From the cell containing the given text, extract its center point as (X, Y) coordinate. 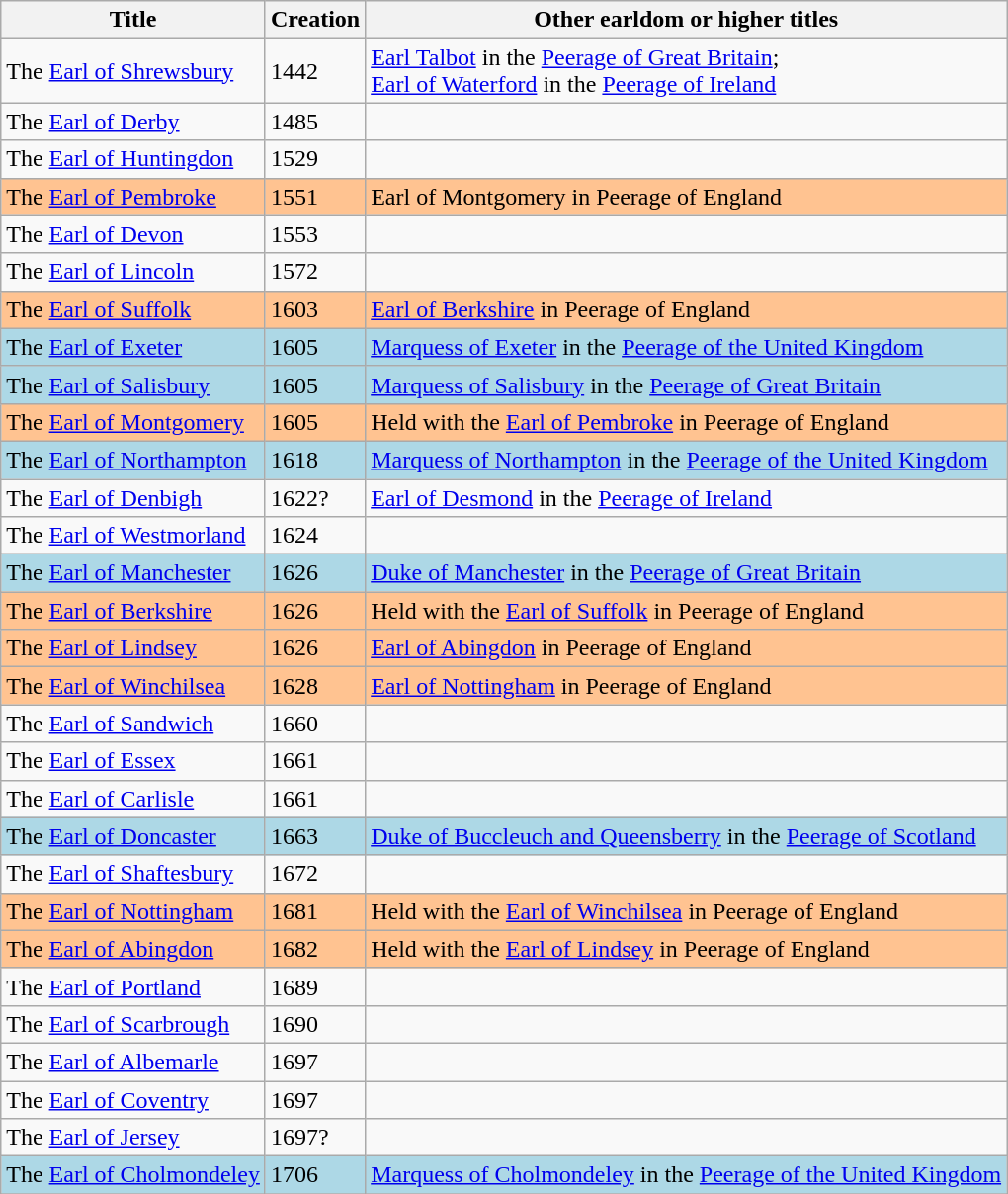
The Earl of Winchilsea (133, 686)
Held with the Earl of Suffolk in Peerage of England (686, 611)
Held with the Earl of Winchilsea in Peerage of England (686, 911)
1485 (314, 122)
The Earl of Northampton (133, 460)
The Earl of Salisbury (133, 384)
The Earl of Albemarle (133, 1062)
The Earl of Cholmondeley (133, 1175)
The Earl of Doncaster (133, 836)
Earl of Nottingham in Peerage of England (686, 686)
1706 (314, 1175)
The Earl of Exeter (133, 347)
The Earl of Shaftesbury (133, 874)
1672 (314, 874)
Duke of Manchester in the Peerage of Great Britain (686, 573)
Earl of Berkshire in Peerage of England (686, 309)
Earl of Desmond in the Peerage of Ireland (686, 497)
1682 (314, 949)
1681 (314, 911)
1572 (314, 272)
The Earl of Sandwich (133, 724)
1690 (314, 1024)
The Earl of Abingdon (133, 949)
1529 (314, 159)
The Earl of Devon (133, 234)
1618 (314, 460)
Marquess of Cholmondeley in the Peerage of the United Kingdom (686, 1175)
The Earl of Nottingham (133, 911)
Earl Talbot in the Peerage of Great Britain;Earl of Waterford in the Peerage of Ireland (686, 71)
The Earl of Portland (133, 986)
1624 (314, 536)
Marquess of Northampton in the Peerage of the United Kingdom (686, 460)
The Earl of Montgomery (133, 422)
The Earl of Pembroke (133, 197)
The Earl of Derby (133, 122)
Earl of Abingdon in Peerage of England (686, 648)
1697? (314, 1138)
The Earl of Suffolk (133, 309)
Held with the Earl of Pembroke in Peerage of England (686, 422)
Other earldom or higher titles (686, 20)
Title (133, 20)
1603 (314, 309)
1442 (314, 71)
Creation (314, 20)
The Earl of Shrewsbury (133, 71)
Marquess of Exeter in the Peerage of the United Kingdom (686, 347)
Duke of Buccleuch and Queensberry in the Peerage of Scotland (686, 836)
The Earl of Manchester (133, 573)
1689 (314, 986)
The Earl of Jersey (133, 1138)
The Earl of Coventry (133, 1100)
1551 (314, 197)
1622? (314, 497)
The Earl of Lincoln (133, 272)
1660 (314, 724)
1663 (314, 836)
The Earl of Huntingdon (133, 159)
The Earl of Essex (133, 761)
The Earl of Scarbrough (133, 1024)
Earl of Montgomery in Peerage of England (686, 197)
Marquess of Salisbury in the Peerage of Great Britain (686, 384)
The Earl of Denbigh (133, 497)
1553 (314, 234)
The Earl of Lindsey (133, 648)
The Earl of Berkshire (133, 611)
1628 (314, 686)
Held with the Earl of Lindsey in Peerage of England (686, 949)
The Earl of Carlisle (133, 799)
The Earl of Westmorland (133, 536)
